Determine the [X, Y] coordinate at the center of the cell enclosing the given text.  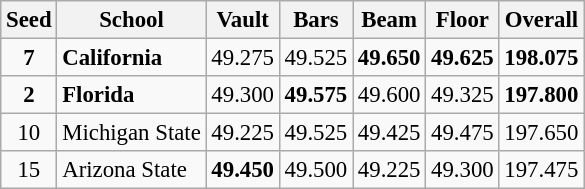
49.425 [390, 133]
49.275 [242, 58]
Vault [242, 20]
49.575 [316, 95]
Michigan State [132, 133]
198.075 [542, 58]
Floor [462, 20]
Florida [132, 95]
49.625 [462, 58]
Bars [316, 20]
2 [29, 95]
Beam [390, 20]
Seed [29, 20]
10 [29, 133]
49.450 [242, 170]
49.500 [316, 170]
7 [29, 58]
California [132, 58]
49.600 [390, 95]
Overall [542, 20]
15 [29, 170]
49.650 [390, 58]
197.650 [542, 133]
School [132, 20]
197.800 [542, 95]
49.325 [462, 95]
197.475 [542, 170]
Arizona State [132, 170]
49.475 [462, 133]
